Output the [x, y] coordinate of the center of the cell containing the given text.  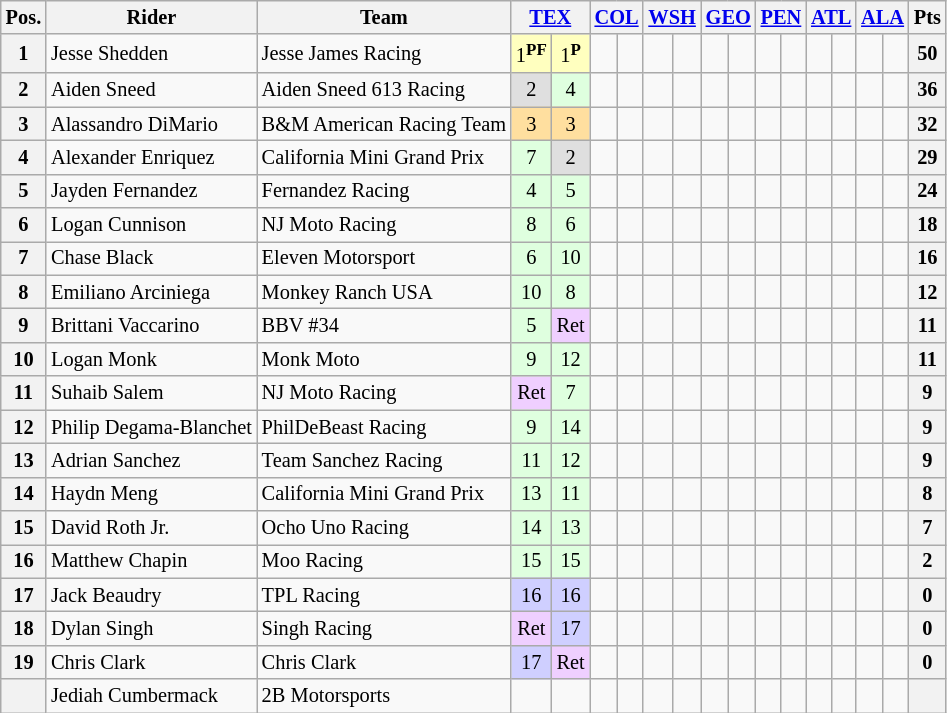
ALA [882, 17]
Jesse Shedden [152, 54]
Aiden Sneed 613 Racing [384, 90]
Eleven Motorsport [384, 258]
Rider [152, 17]
TEX [550, 17]
B&M American Racing Team [384, 124]
Jediah Cumbermack [152, 696]
Logan Cunnison [152, 225]
Ocho Uno Racing [384, 527]
Alexander Enriquez [152, 157]
Logan Monk [152, 359]
36 [928, 90]
Emiliano Arciniega [152, 292]
COL [617, 17]
Haydn Meng [152, 494]
PhilDeBeast Racing [384, 427]
24 [928, 191]
1PF [532, 54]
Philip Degama-Blanchet [152, 427]
50 [928, 54]
Singh Racing [384, 628]
Monkey Ranch USA [384, 292]
Aiden Sneed [152, 90]
Jesse James Racing [384, 54]
GEO [728, 17]
2B Motorsports [384, 696]
Alassandro DiMario [152, 124]
Pos. [24, 17]
Suhaib Salem [152, 393]
19 [24, 662]
David Roth Jr. [152, 527]
Chase Black [152, 258]
Monk Moto [384, 359]
1 [24, 54]
Moo Racing [384, 561]
Dylan Singh [152, 628]
29 [928, 157]
Pts [928, 17]
Jack Beaudry [152, 595]
Team [384, 17]
TPL Racing [384, 595]
32 [928, 124]
WSH [672, 17]
PEN [781, 17]
1P [571, 54]
Jayden Fernandez [152, 191]
BBV #34 [384, 326]
Brittani Vaccarino [152, 326]
Matthew Chapin [152, 561]
Fernandez Racing [384, 191]
ATL [831, 17]
Team Sanchez Racing [384, 460]
Adrian Sanchez [152, 460]
